Capture the cell that displays the provided text and extract its [x, y] central coordinate. 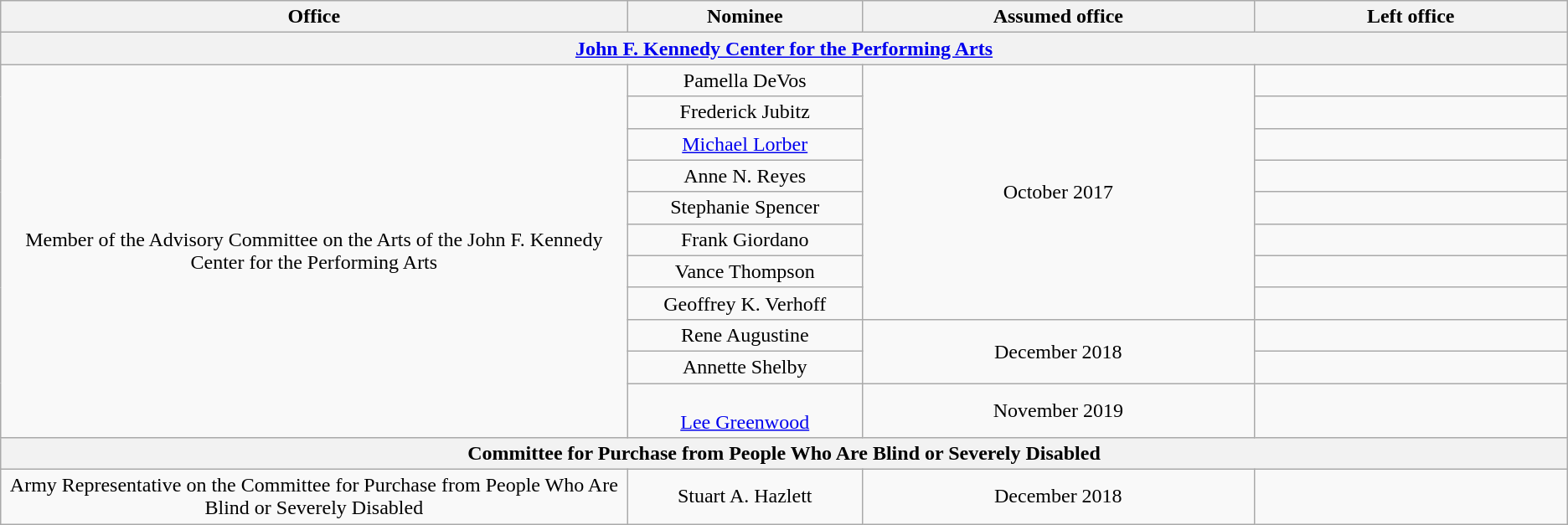
Pamella DeVos [745, 80]
November 2019 [1059, 410]
John F. Kennedy Center for the Performing Arts [784, 49]
Army Representative on the Committee for Purchase from People Who Are Blind or Severely Disabled [314, 497]
Office [314, 17]
October 2017 [1059, 192]
Member of the Advisory Committee on the Arts of the John F. Kennedy Center for the Performing Arts [314, 251]
Stuart A. Hazlett [745, 497]
Committee for Purchase from People Who Are Blind or Severely Disabled [784, 454]
Rene Augustine [745, 335]
Frederick Jubitz [745, 112]
Assumed office [1059, 17]
Nominee [745, 17]
Vance Thompson [745, 271]
Lee Greenwood [745, 410]
Geoffrey K. Verhoff [745, 303]
Anne N. Reyes [745, 176]
Left office [1411, 17]
Annette Shelby [745, 367]
Frank Giordano [745, 239]
Michael Lorber [745, 144]
Stephanie Spencer [745, 208]
